Extract the (X, Y) coordinate from the center of the cell holding the provided text.  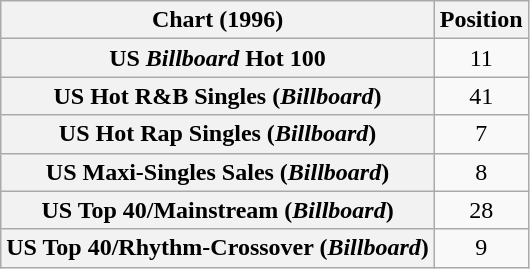
28 (481, 210)
8 (481, 172)
US Maxi-Singles Sales (Billboard) (218, 172)
7 (481, 134)
US Hot Rap Singles (Billboard) (218, 134)
11 (481, 58)
US Top 40/Rhythm-Crossover (Billboard) (218, 248)
US Top 40/Mainstream (Billboard) (218, 210)
41 (481, 96)
US Billboard Hot 100 (218, 58)
US Hot R&B Singles (Billboard) (218, 96)
Chart (1996) (218, 20)
9 (481, 248)
Position (481, 20)
